Pinpoint the cell where the given text exists, returning its (X, Y) midpoint coordinate. 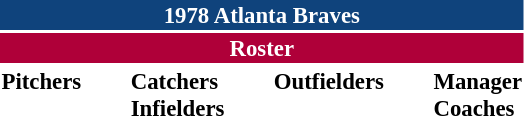
1978 Atlanta Braves (262, 15)
Roster (262, 48)
